Scan for the cell matching the given text and deliver its (x, y) coordinate at center. 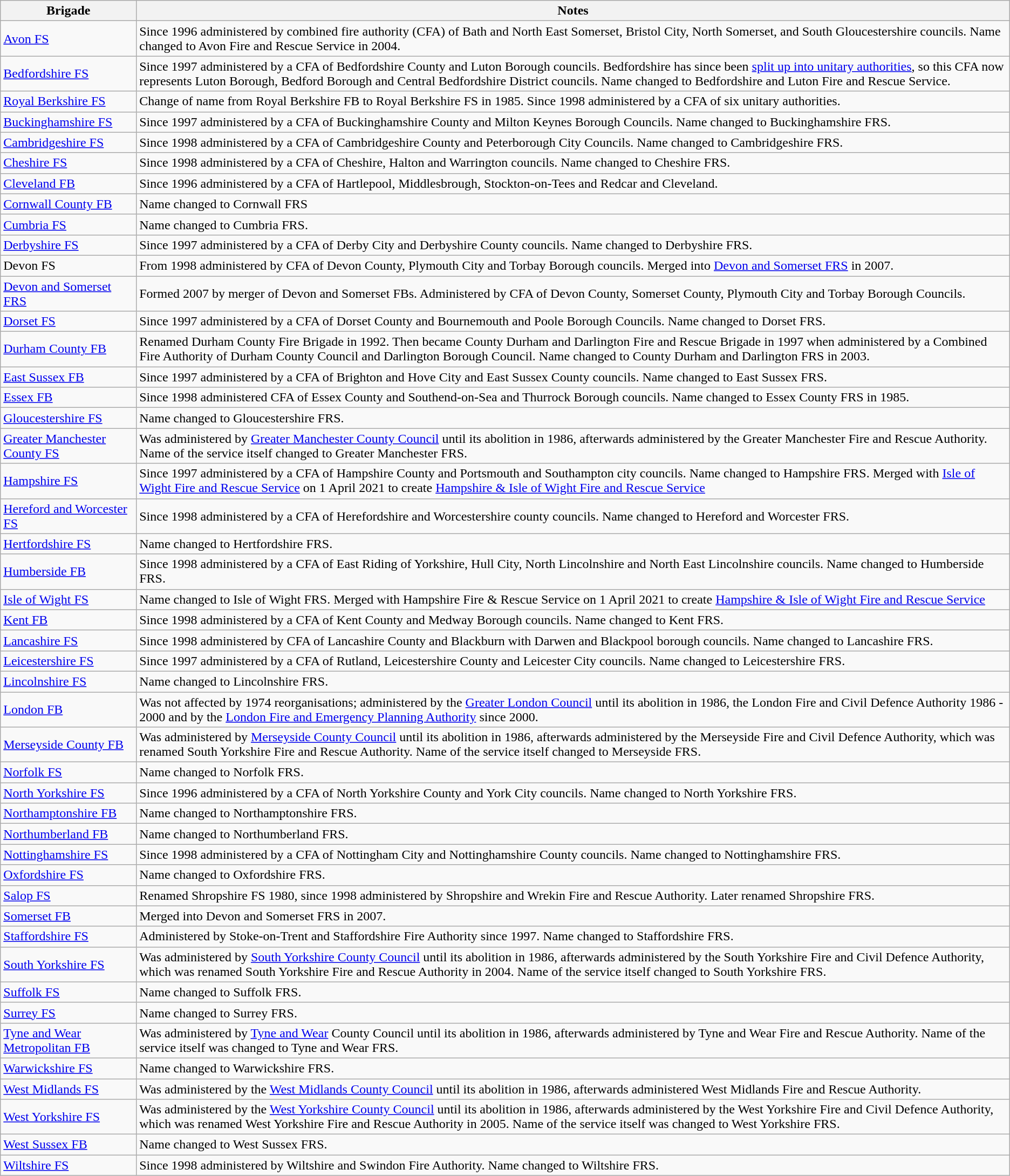
Since 1997 administered by a CFA of Dorset County and Bournemouth and Poole Borough Councils. Name changed to Dorset FRS. (573, 322)
Surrey FS (69, 1013)
Since 1998 administered by a CFA of Nottingham City and Nottinghamshire County councils. Name changed to Nottinghamshire FRS. (573, 854)
Was administered by the West Midlands County Council until its abolition in 1986, afterwards administered West Midlands Fire and Rescue Authority. (573, 1089)
Formed 2007 by merger of Devon and Somerset FBs. Administered by CFA of Devon County, Somerset County, Plymouth City and Torbay Borough Councils. (573, 293)
Wiltshire FS (69, 1165)
Name changed to Oxfordshire FRS. (573, 875)
Royal Berkshire FS (69, 101)
Since 1998 administered by a CFA of Cambridgeshire County and Peterborough City Councils. Name changed to Cambridgeshire FRS. (573, 142)
Change of name from Royal Berkshire FB to Royal Berkshire FS in 1985. Since 1998 administered by a CFA of six unitary authorities. (573, 101)
Since 1997 administered by a CFA of Buckinghamshire County and Milton Keynes Borough Councils. Name changed to Buckinghamshire FRS. (573, 122)
Name changed to Cumbria FRS. (573, 224)
Derbyshire FS (69, 245)
Essex FB (69, 398)
Buckinghamshire FS (69, 122)
Notes (573, 11)
Nottinghamshire FS (69, 854)
Brigade (69, 11)
Hampshire FS (69, 481)
Cheshire FS (69, 163)
Since 1997 administered by a CFA of Rutland, Leicestershire County and Leicester City councils. Name changed to Leicestershire FRS. (573, 661)
Oxfordshire FS (69, 875)
From 1998 administered by CFA of Devon County, Plymouth City and Torbay Borough councils. Merged into Devon and Somerset FRS in 2007. (573, 265)
West Sussex FB (69, 1145)
Hertfordshire FS (69, 544)
Northamptonshire FB (69, 813)
Name changed to Hertfordshire FRS. (573, 544)
Lincolnshire FS (69, 681)
Warwickshire FS (69, 1068)
West Midlands FS (69, 1089)
Name changed to Northumberland FRS. (573, 834)
Isle of Wight FS (69, 599)
Humberside FB (69, 572)
Since 1998 administered by a CFA of Cheshire, Halton and Warrington councils. Name changed to Cheshire FRS. (573, 163)
Tyne and Wear Metropolitan FB (69, 1040)
Name changed to Lincolnshire FRS. (573, 681)
Since 1996 administered by a CFA of North Yorkshire County and York City councils. Name changed to North Yorkshire FRS. (573, 793)
West Yorkshire FS (69, 1117)
Greater Manchester County FS (69, 446)
Since 1998 administered by Wiltshire and Swindon Fire Authority. Name changed to Wiltshire FRS. (573, 1165)
Since 1998 administered by a CFA of Herefordshire and Worcestershire county councils. Name changed to Hereford and Worcester FRS. (573, 516)
Cornwall County FB (69, 204)
Durham County FB (69, 350)
Merseyside County FB (69, 744)
Name changed to Suffolk FRS. (573, 992)
Leicestershire FS (69, 661)
Name changed to Warwickshire FRS. (573, 1068)
Avon FS (69, 39)
North Yorkshire FS (69, 793)
Since 1997 administered by a CFA of Derby City and Derbyshire County councils. Name changed to Derbyshire FRS. (573, 245)
Since 1998 administered by a CFA of Kent County and Medway Borough councils. Name changed to Kent FRS. (573, 620)
Salop FS (69, 895)
Name changed to Surrey FRS. (573, 1013)
Name changed to Gloucestershire FRS. (573, 418)
Suffolk FS (69, 992)
Cumbria FS (69, 224)
Gloucestershire FS (69, 418)
Since 1996 administered by a CFA of Hartlepool, Middlesbrough, Stockton-on-Tees and Redcar and Cleveland. (573, 183)
Northumberland FB (69, 834)
Name changed to Norfolk FRS. (573, 772)
Name changed to Cornwall FRS (573, 204)
South Yorkshire FS (69, 965)
London FB (69, 709)
Name changed to Northamptonshire FRS. (573, 813)
Kent FB (69, 620)
Norfolk FS (69, 772)
Somerset FB (69, 916)
Since 1998 administered by CFA of Lancashire County and Blackburn with Darwen and Blackpool borough councils. Name changed to Lancashire FRS. (573, 640)
Bedfordshire FS (69, 73)
Devon and Somerset FRS (69, 293)
Name changed to West Sussex FRS. (573, 1145)
Since 1998 administered CFA of Essex County and Southend-on-Sea and Thurrock Borough councils. Name changed to Essex County FRS in 1985. (573, 398)
East Sussex FB (69, 377)
Cleveland FB (69, 183)
Administered by Stoke-on-Trent and Staffordshire Fire Authority since 1997. Name changed to Staffordshire FRS. (573, 936)
Merged into Devon and Somerset FRS in 2007. (573, 916)
Devon FS (69, 265)
Since 1997 administered by a CFA of Brighton and Hove City and East Sussex County councils. Name changed to East Sussex FRS. (573, 377)
Dorset FS (69, 322)
Renamed Shropshire FS 1980, since 1998 administered by Shropshire and Wrekin Fire and Rescue Authority. Later renamed Shropshire FRS. (573, 895)
Lancashire FS (69, 640)
Staffordshire FS (69, 936)
Cambridgeshire FS (69, 142)
Hereford and Worcester FS (69, 516)
